Search for the cell housing the specified text and yield its (x, y) center coordinate. 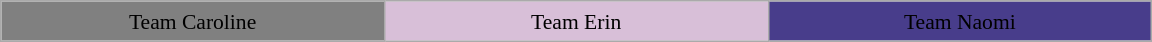
Team Naomi (960, 21)
Team Erin (576, 21)
Team Caroline (193, 21)
